Find where the given text appears and provide that cell's center as (X, Y) coordinate. 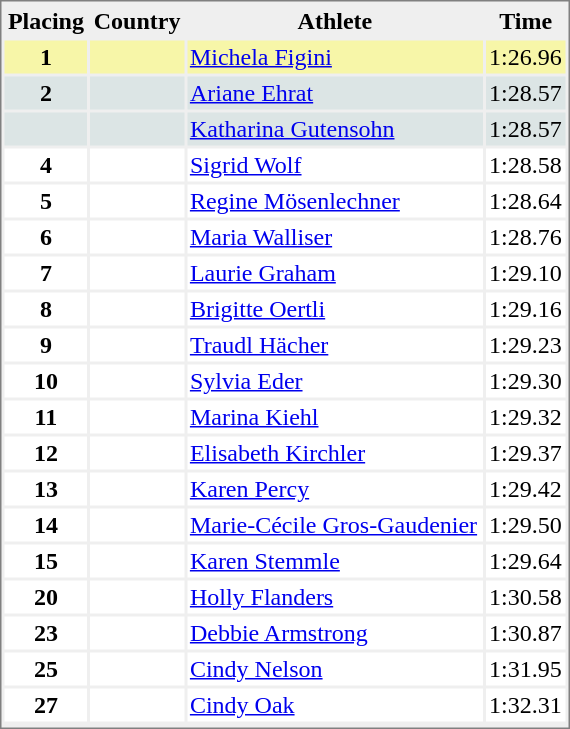
Marie-Cécile Gros-Gaudenier (335, 524)
1:29.32 (526, 416)
1:30.58 (526, 596)
9 (46, 344)
1:31.95 (526, 668)
Brigitte Oertli (335, 308)
11 (46, 416)
Michela Figini (335, 56)
Ariane Ehrat (335, 92)
2 (46, 92)
1:29.37 (526, 452)
1:28.64 (526, 200)
1:26.96 (526, 56)
1:29.30 (526, 380)
10 (46, 380)
8 (46, 308)
Karen Percy (335, 488)
Cindy Oak (335, 704)
Traudl Hächer (335, 344)
1:29.64 (526, 560)
27 (46, 704)
23 (46, 632)
1:29.16 (526, 308)
Maria Walliser (335, 236)
Marina Kiehl (335, 416)
Regine Mösenlechner (335, 200)
14 (46, 524)
1:29.50 (526, 524)
Time (526, 20)
Country (137, 20)
7 (46, 272)
Athlete (335, 20)
Laurie Graham (335, 272)
Debbie Armstrong (335, 632)
12 (46, 452)
Sylvia Eder (335, 380)
1:29.10 (526, 272)
Katharina Gutensohn (335, 128)
1:29.23 (526, 344)
20 (46, 596)
1:29.42 (526, 488)
Placing (46, 20)
1:28.76 (526, 236)
1:32.31 (526, 704)
Holly Flanders (335, 596)
1 (46, 56)
Sigrid Wolf (335, 164)
Karen Stemmle (335, 560)
4 (46, 164)
Elisabeth Kirchler (335, 452)
25 (46, 668)
13 (46, 488)
1:28.58 (526, 164)
1:30.87 (526, 632)
15 (46, 560)
Cindy Nelson (335, 668)
6 (46, 236)
5 (46, 200)
